Extract the [x, y] coordinate from the center of the cell holding the provided text.  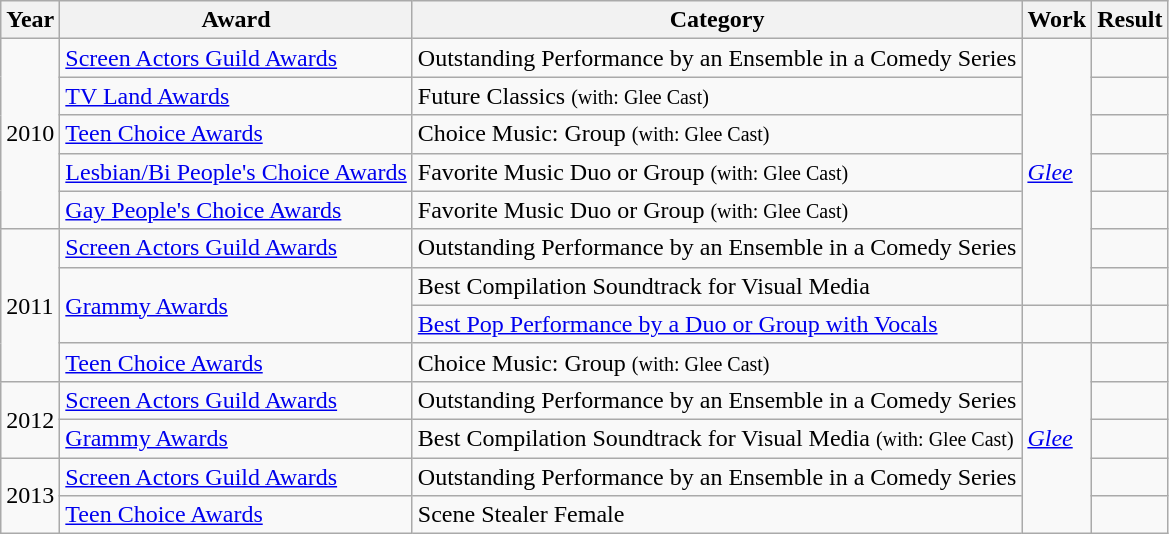
2010 [30, 134]
Scene Stealer Female [717, 515]
2012 [30, 419]
Best Pop Performance by a Duo or Group with Vocals [717, 324]
Year [30, 20]
Best Compilation Soundtrack for Visual Media [717, 286]
TV Land Awards [236, 96]
Future Classics (with: Glee Cast) [717, 96]
Work [1057, 20]
Result [1130, 20]
Category [717, 20]
2011 [30, 305]
2013 [30, 496]
Lesbian/Bi People's Choice Awards [236, 172]
Gay People's Choice Awards [236, 210]
Best Compilation Soundtrack for Visual Media (with: Glee Cast) [717, 438]
Award [236, 20]
